Return the [x, y] coordinate for the center point of the cell that contains the specified text.  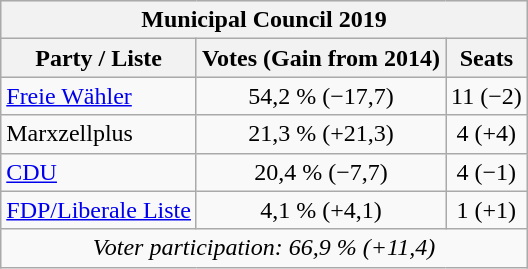
Seats [487, 58]
Freie Wähler [99, 96]
Voter participation: 66,9 % (+11,4) [264, 248]
54,2 % (−17,7) [320, 96]
11 (−2) [487, 96]
4,1 % (+4,1) [320, 210]
Party / Liste [99, 58]
FDP/Liberale Liste [99, 210]
1 (+1) [487, 210]
Municipal Council 2019 [264, 20]
21,3 % (+21,3) [320, 134]
CDU [99, 172]
Marxzellplus [99, 134]
4 (−1) [487, 172]
4 (+4) [487, 134]
20,4 % (−7,7) [320, 172]
Votes (Gain from 2014) [320, 58]
